Scan for the cell matching the given text and deliver its (x, y) coordinate at center. 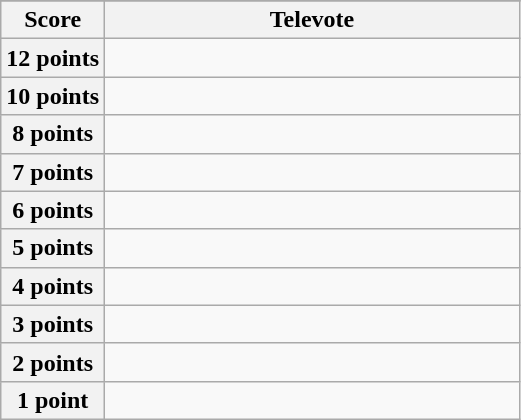
10 points (53, 96)
12 points (53, 58)
1 point (53, 400)
5 points (53, 248)
2 points (53, 362)
Score (53, 20)
7 points (53, 172)
6 points (53, 210)
8 points (53, 134)
4 points (53, 286)
Televote (312, 20)
3 points (53, 324)
